Detect which cell encompasses the target text, then output its [X, Y] center coordinate. 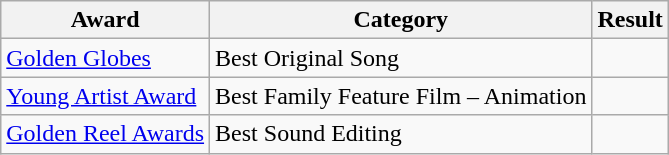
Result [630, 20]
Golden Reel Awards [106, 134]
Young Artist Award [106, 96]
Golden Globes [106, 58]
Best Original Song [401, 58]
Category [401, 20]
Best Sound Editing [401, 134]
Award [106, 20]
Best Family Feature Film – Animation [401, 96]
